Return (x, y) of the center of cell containing provided text 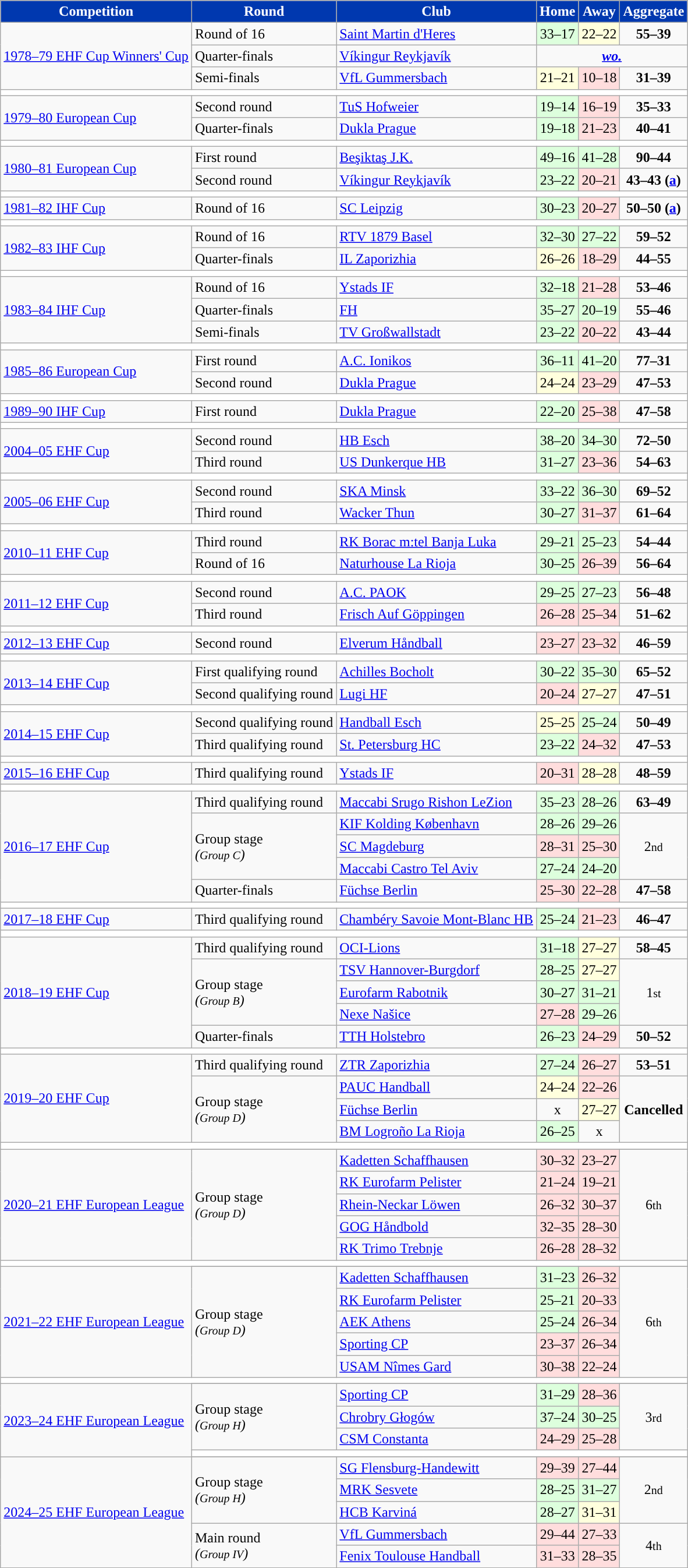
26–26 (557, 259)
26–25 (557, 1132)
1979–80 European Cup (97, 118)
50–52 (654, 1036)
Frisch Auf Göppingen (437, 615)
FH (437, 310)
1983–84 IHF Cup (97, 310)
29–44 (557, 1534)
2012–13 EHF Cup (97, 643)
CSM Constanta (437, 1439)
22–28 (600, 891)
21–28 (600, 288)
Club (437, 12)
Home (557, 12)
Competition (97, 12)
40–41 (654, 129)
28–28 (600, 774)
30–38 (557, 1366)
19–14 (557, 107)
29–39 (557, 1468)
24–32 (600, 744)
2018–19 EHF Cup (97, 992)
63–49 (654, 802)
BM Logroño La Rioja (437, 1132)
2015–16 EHF Cup (97, 774)
20–33 (600, 1299)
26–23 (557, 1036)
28–35 (600, 1556)
1978–79 EHF Cup Winners' Cup (97, 56)
27–28 (557, 1014)
Lugi HF (437, 694)
59–52 (654, 237)
First qualifying round (264, 672)
32–35 (557, 1227)
A.C. PAOK (437, 592)
58–45 (654, 948)
44–55 (654, 259)
Group stage(Group B) (264, 992)
HCB Karviná (437, 1512)
20–21 (600, 179)
18–29 (600, 259)
36–30 (600, 491)
35–30 (600, 672)
48–59 (654, 774)
2004–05 EHF Cup (97, 451)
37–24 (557, 1417)
USAM Nîmes Gard (437, 1366)
35–27 (557, 310)
31–33 (557, 1556)
A.C. Ionikos (437, 361)
2014–15 EHF Cup (97, 733)
SKA Minsk (437, 491)
27–23 (600, 592)
43–43 (a) (654, 179)
Chrobry Głogów (437, 1417)
Aggregate (654, 12)
20–31 (557, 774)
Main round(Group IV) (264, 1545)
53–46 (654, 288)
Fenix Toulouse Handball (437, 1556)
OCI-Lions (437, 948)
22–22 (600, 34)
26–39 (600, 564)
16–19 (600, 107)
US Dunkerque HB (437, 462)
Saint Martin d'Heres (437, 34)
20–27 (600, 208)
30–23 (557, 208)
SC Leipzig (437, 208)
30–32 (557, 1160)
2021–22 EHF European League (97, 1322)
Away (600, 12)
Round (264, 12)
31–18 (557, 948)
TSV Hannover-Burgdorf (437, 970)
24–20 (600, 868)
27–44 (600, 1468)
10–18 (600, 78)
51–62 (654, 615)
55–39 (654, 34)
41–20 (600, 361)
25–34 (600, 615)
19–18 (557, 129)
Beşiktaş J.K. (437, 157)
72–50 (654, 440)
31–23 (557, 1277)
Maccabi Castro Tel Aviv (437, 868)
wo. (611, 56)
21–24 (557, 1182)
56–64 (654, 564)
31–29 (557, 1395)
1981–82 IHF Cup (97, 208)
19–21 (600, 1182)
33–22 (557, 491)
65–52 (654, 672)
30–22 (557, 672)
IL Zaporizhia (437, 259)
2020–21 EHF European League (97, 1205)
35–33 (654, 107)
29–21 (557, 542)
1982–83 IHF Cup (97, 248)
23–37 (557, 1344)
TuS Hofweier (437, 107)
30–37 (600, 1205)
22–26 (600, 1087)
HB Esch (437, 440)
50–50 (a) (654, 208)
SG Flensburg-Handewitt (437, 1468)
28–32 (600, 1249)
Elverum Håndball (437, 643)
26–27 (600, 1065)
20–19 (600, 310)
25–21 (557, 1299)
RTV 1879 Basel (437, 237)
41–28 (600, 157)
Eurofarm Rabotnik (437, 992)
33–17 (557, 34)
23–29 (600, 383)
1985–86 European Cup (97, 372)
2005–06 EHF Cup (97, 502)
36–11 (557, 361)
PAUC Handball (437, 1087)
2017–18 EHF Cup (97, 919)
27–22 (600, 237)
2016–17 EHF Cup (97, 846)
TV Großwallstadt (437, 332)
2019–20 EHF Cup (97, 1099)
Rhein-Neckar Löwen (437, 1205)
1980–81 European Cup (97, 168)
90–44 (654, 157)
55–46 (654, 310)
Wacker Thun (437, 513)
23–36 (600, 462)
54–63 (654, 462)
22–24 (600, 1366)
2023–24 EHF European League (97, 1420)
34–30 (600, 440)
25–38 (600, 411)
Chambéry Savoie Mont-Blanc HB (437, 919)
4th (654, 1545)
3rd (654, 1417)
KIF Kolding København (437, 824)
RK Borac m:tel Banja Luka (437, 542)
32–30 (557, 237)
MRK Sesvete (437, 1490)
2011–12 EHF Cup (97, 603)
28–36 (600, 1395)
31–31 (600, 1512)
49–16 (557, 157)
2013–14 EHF Cup (97, 683)
Group stage(Group C) (264, 846)
77–31 (654, 361)
31–21 (600, 992)
31–37 (600, 513)
Handball Esch (437, 722)
2024–25 EHF European League (97, 1512)
SC Magdeburg (437, 846)
27–33 (600, 1534)
ZTR Zaporizhia (437, 1065)
RK Trimo Trebnje (437, 1249)
29–25 (557, 592)
31–39 (654, 78)
53–51 (654, 1065)
32–18 (557, 288)
Cancelled (654, 1110)
1st (654, 992)
28–30 (600, 1227)
50–49 (654, 722)
Nexe Našice (437, 1014)
20–24 (557, 694)
25–25 (557, 722)
Achilles Bocholt (437, 672)
35–23 (557, 802)
46–47 (654, 919)
Naturhouse La Rioja (437, 564)
20–22 (600, 332)
Maccabi Srugo Rishon LeZion (437, 802)
69–52 (654, 491)
47–51 (654, 694)
23–32 (600, 643)
61–64 (654, 513)
25–28 (600, 1439)
GOG Håndbold (437, 1227)
54–44 (654, 542)
28–31 (557, 846)
22–20 (557, 411)
AEK Athens (437, 1322)
21–21 (557, 78)
2010–11 EHF Cup (97, 553)
1989–90 IHF Cup (97, 411)
38–20 (557, 440)
St. Petersburg HC (437, 744)
28–27 (557, 1512)
TTH Holstebro (437, 1036)
43–44 (654, 332)
56–48 (654, 592)
46–59 (654, 643)
25–23 (600, 542)
